Return (X, Y) of the center of cell containing provided text 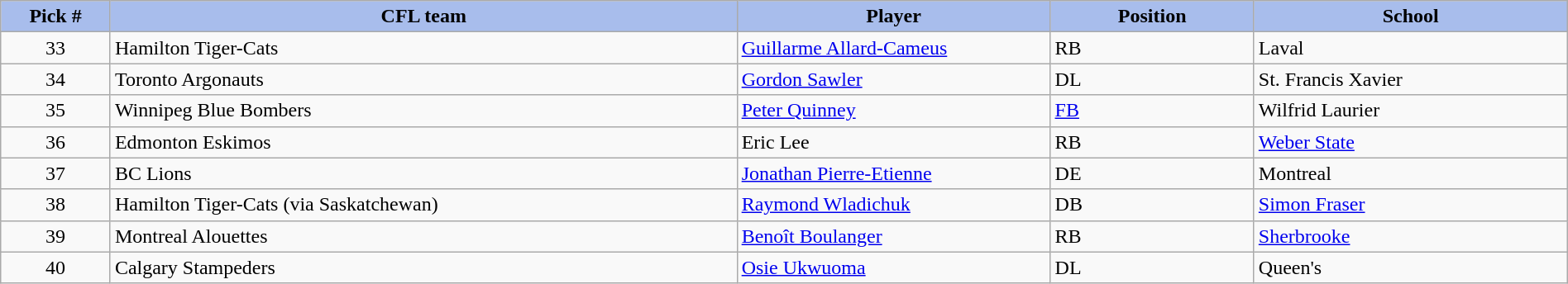
St. Francis Xavier (1411, 79)
CFL team (423, 17)
36 (56, 142)
35 (56, 111)
Queen's (1411, 267)
Montreal Alouettes (423, 236)
Calgary Stampeders (423, 267)
Peter Quinney (893, 111)
40 (56, 267)
Hamilton Tiger-Cats (423, 48)
Montreal (1411, 173)
Hamilton Tiger-Cats (via Saskatchewan) (423, 205)
Player (893, 17)
Raymond Wladichuk (893, 205)
39 (56, 236)
37 (56, 173)
Weber State (1411, 142)
33 (56, 48)
Toronto Argonauts (423, 79)
Osie Ukwuoma (893, 267)
38 (56, 205)
34 (56, 79)
Laval (1411, 48)
DB (1152, 205)
Pick # (56, 17)
Benoît Boulanger (893, 236)
FB (1152, 111)
Edmonton Eskimos (423, 142)
DE (1152, 173)
Gordon Sawler (893, 79)
Sherbrooke (1411, 236)
Winnipeg Blue Bombers (423, 111)
Jonathan Pierre-Etienne (893, 173)
School (1411, 17)
Wilfrid Laurier (1411, 111)
Simon Fraser (1411, 205)
Eric Lee (893, 142)
Position (1152, 17)
Guillarme Allard-Cameus (893, 48)
BC Lions (423, 173)
